Locate the cell with the specified text and output its [X, Y] center coordinate. 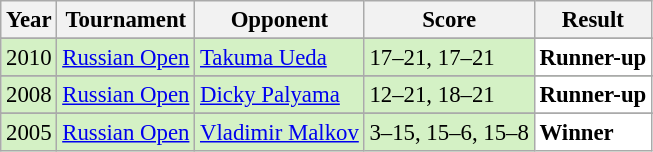
Result [592, 20]
Dicky Palyama [280, 95]
17–21, 17–21 [449, 58]
Tournament [126, 20]
3–15, 15–6, 15–8 [449, 133]
2008 [29, 95]
Winner [592, 133]
2005 [29, 133]
Opponent [280, 20]
Takuma Ueda [280, 58]
Vladimir Malkov [280, 133]
Score [449, 20]
Year [29, 20]
12–21, 18–21 [449, 95]
2010 [29, 58]
